Scan for the cell matching the given text and deliver its [x, y] coordinate at center. 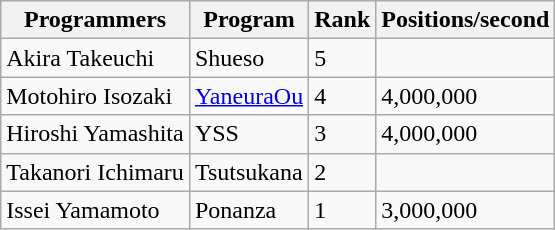
2 [342, 172]
Program [248, 20]
Rank [342, 20]
Hiroshi Yamashita [96, 134]
Positions/second [466, 20]
Programmers [96, 20]
YSS [248, 134]
3 [342, 134]
Motohiro Isozaki [96, 96]
Takanori Ichimaru [96, 172]
Tsutsukana [248, 172]
Ponanza [248, 210]
4 [342, 96]
Issei Yamamoto [96, 210]
3,000,000 [466, 210]
5 [342, 58]
1 [342, 210]
Akira Takeuchi [96, 58]
Shueso [248, 58]
YaneuraOu [248, 96]
